Capture the cell that displays the provided text and extract its (x, y) central coordinate. 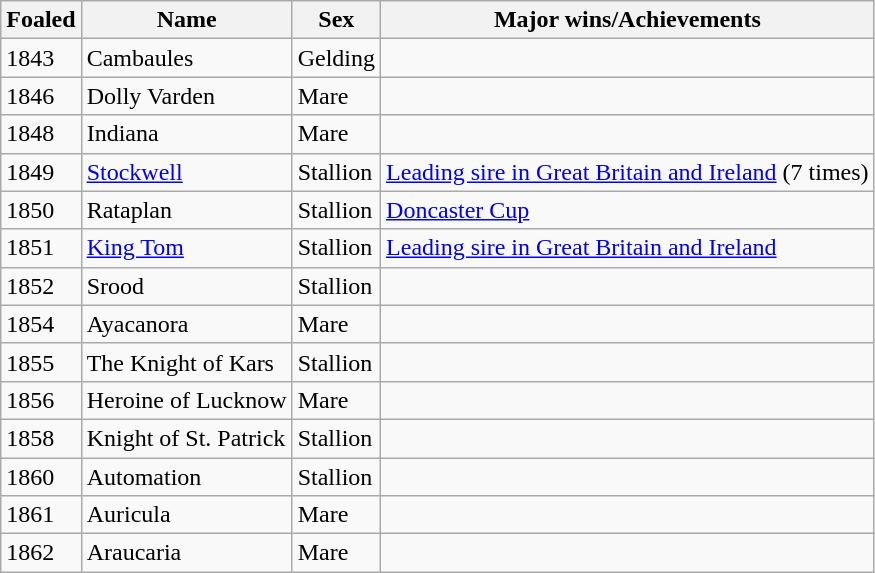
Stockwell (186, 172)
Automation (186, 477)
Sex (336, 20)
Name (186, 20)
1856 (41, 400)
1855 (41, 362)
1854 (41, 324)
Araucaria (186, 553)
Rataplan (186, 210)
Major wins/Achievements (628, 20)
1858 (41, 438)
1849 (41, 172)
Ayacanora (186, 324)
Leading sire in Great Britain and Ireland (628, 248)
Doncaster Cup (628, 210)
The Knight of Kars (186, 362)
Foaled (41, 20)
1850 (41, 210)
Dolly Varden (186, 96)
Leading sire in Great Britain and Ireland (7 times) (628, 172)
1848 (41, 134)
Srood (186, 286)
1846 (41, 96)
King Tom (186, 248)
1862 (41, 553)
Knight of St. Patrick (186, 438)
1861 (41, 515)
Cambaules (186, 58)
Heroine of Lucknow (186, 400)
Indiana (186, 134)
Auricula (186, 515)
Gelding (336, 58)
1860 (41, 477)
1843 (41, 58)
1852 (41, 286)
1851 (41, 248)
